Provide the (x, y) coordinate of the cell's center where the given text is located.  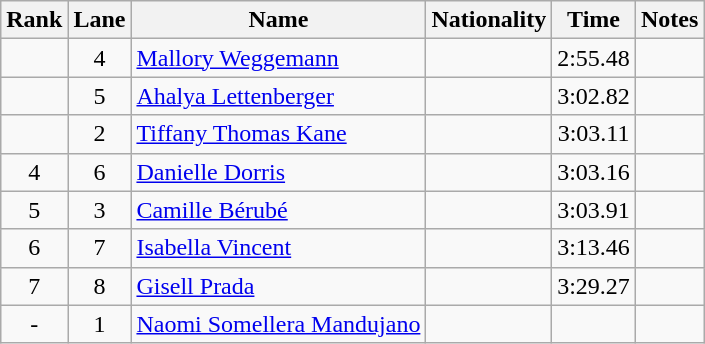
8 (100, 286)
3:03.91 (594, 210)
Gisell Prada (278, 286)
Nationality (489, 20)
- (34, 324)
Lane (100, 20)
Time (594, 20)
Tiffany Thomas Kane (278, 134)
Mallory Weggemann (278, 58)
Isabella Vincent (278, 248)
Danielle Dorris (278, 172)
Naomi Somellera Mandujano (278, 324)
Notes (669, 20)
3:02.82 (594, 96)
3:03.11 (594, 134)
Rank (34, 20)
2:55.48 (594, 58)
Name (278, 20)
3:29.27 (594, 286)
3:13.46 (594, 248)
Camille Bérubé (278, 210)
2 (100, 134)
Ahalya Lettenberger (278, 96)
3 (100, 210)
3:03.16 (594, 172)
1 (100, 324)
